Pinpoint the cell where the given text exists, returning its (X, Y) midpoint coordinate. 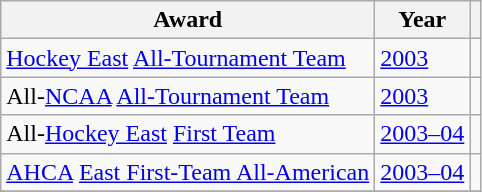
Award (188, 20)
All-Hockey East First Team (188, 134)
AHCA East First-Team All-American (188, 172)
Hockey East All-Tournament Team (188, 58)
All-NCAA All-Tournament Team (188, 96)
Year (422, 20)
